Output the (x, y) coordinate of the center of the cell containing the given text.  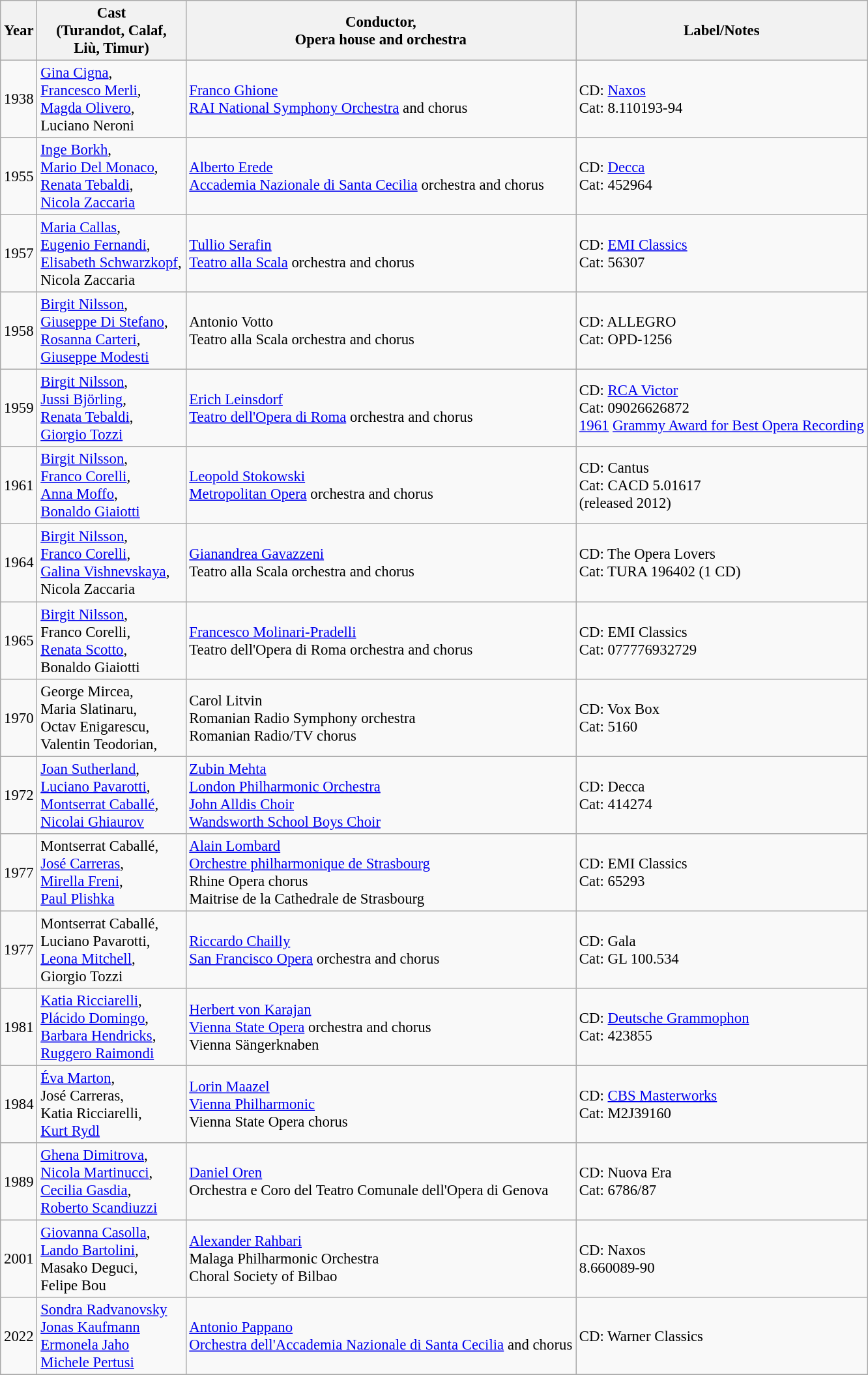
CD: RCA VictorCat: 090266268721961 Grammy Award for Best Opera Recording (722, 408)
Birgit Nilsson,Franco Corelli,Renata Scotto,Bonaldo Giaiotti (111, 640)
Antonio VottoTeatro alla Scala orchestra and chorus (381, 331)
CD: Vox Box Cat: 5160 (722, 717)
Conductor,Opera house and orchestra (381, 31)
Gianandrea Gavazzeni Teatro alla Scala orchestra and chorus (381, 563)
Herbert von KarajanVienna State Opera orchestra and chorus Vienna Sängerknaben (381, 1028)
Alberto EredeAccademia Nazionale di Santa Cecilia orchestra and chorus (381, 176)
Leopold StokowskiMetropolitan Opera orchestra and chorus (381, 486)
Birgit Nilsson,Jussi Björling,Renata Tebaldi, Giorgio Tozzi (111, 408)
Zubin MehtaLondon Philharmonic OrchestraJohn Alldis ChoirWandsworth School Boys Choir (381, 795)
Carol LitvinRomanian Radio Symphony orchestra Romanian Radio/TV chorus (381, 717)
CD: Cantus Cat: CACD 5.01617 (released 2012) (722, 486)
1965 (19, 640)
1957 (19, 254)
1964 (19, 563)
Lorin MaazelVienna Philharmonic Vienna State Opera chorus (381, 1104)
CD: EMI Classics Cat: 077776932729 (722, 640)
Éva Marton,José Carreras,Katia Ricciarelli, Kurt Rydl (111, 1104)
Inge Borkh,Mario Del Monaco,Renata Tebaldi, Nicola Zaccaria (111, 176)
1958 (19, 331)
Franco GhioneRAI National Symphony Orchestra and chorus (381, 99)
Francesco Molinari-PradelliTeatro dell'Opera di Roma orchestra and chorus (381, 640)
Label/Notes (722, 31)
Year (19, 31)
Cast(Turandot, Calaf,Liù, Timur) (111, 31)
1984 (19, 1104)
Alain LombardOrchestre philharmonique de StrasbourgRhine Opera chorus Maitrise de la Cathedrale de Strasbourg (381, 872)
Birgit Nilsson,Franco Corelli,Anna Moffo,Bonaldo Giaiotti (111, 486)
1938 (19, 99)
Montserrat Caballé,José Carreras,Mirella Freni, Paul Plishka (111, 872)
CD: Naxos8.660089-90 (722, 1258)
1959 (19, 408)
Alexander RahbariMalaga Philharmonic OrchestraChoral Society of Bilbao (381, 1258)
Tullio SerafinTeatro alla Scala orchestra and chorus (381, 254)
Joan Sutherland,Luciano Pavarotti,Montserrat Caballé,Nicolai Ghiaurov (111, 795)
Birgit Nilsson,Franco Corelli,Galina Vishnevskaya, Nicola Zaccaria (111, 563)
1981 (19, 1028)
Montserrat Caballé,Luciano Pavarotti,Leona Mitchell,Giorgio Tozzi (111, 949)
CD: EMI ClassicsCat: 56307 (722, 254)
Giovanna Casolla,Lando Bartolini,Masako Deguci,Felipe Bou (111, 1258)
CD: Nuova EraCat: 6786/87 (722, 1181)
CD: ALLEGROCat: OPD-1256 (722, 331)
1989 (19, 1181)
1972 (19, 795)
CD: CBS MasterworksCat: M2J39160 (722, 1104)
CD: Warner Classics (722, 1337)
1955 (19, 176)
2022 (19, 1337)
George Mircea, Maria Slatinaru, Octav Enigarescu, Valentin Teodorian, (111, 717)
Katia Ricciarelli,Plácido Domingo,Barbara Hendricks,Ruggero Raimondi (111, 1028)
CD: Deutsche GrammophonCat: 423855 (722, 1028)
2001 (19, 1258)
1970 (19, 717)
Birgit Nilsson,Giuseppe Di Stefano,Rosanna Carteri,Giuseppe Modesti (111, 331)
Ghena Dimitrova,Nicola Martinucci,Cecilia Gasdia,Roberto Scandiuzzi (111, 1181)
CD: The Opera LoversCat: TURA 196402 (1 CD) (722, 563)
Maria Callas,Eugenio Fernandi,Elisabeth Schwarzkopf,Nicola Zaccaria (111, 254)
Daniel OrenOrchestra e Coro del Teatro Comunale dell'Opera di Genova (381, 1181)
Sondra RadvanovskyJonas KaufmannErmonela JahoMichele Pertusi (111, 1337)
Erich LeinsdorfTeatro dell'Opera di Roma orchestra and chorus (381, 408)
Riccardo ChaillySan Francisco Opera orchestra and chorus (381, 949)
1961 (19, 486)
CD: Naxos Cat: 8.110193-94 (722, 99)
CD: Gala Cat: GL 100.534 (722, 949)
Antonio PappanoOrchestra dell'Accademia Nazionale di Santa Cecilia and chorus (381, 1337)
CD: Decca Cat: 414274 (722, 795)
CD: EMI ClassicsCat: 65293 (722, 872)
Gina Cigna,Francesco Merli,Magda Olivero,Luciano Neroni (111, 99)
CD: DeccaCat: 452964 (722, 176)
